Identify which cell holds the provided text, then report its (X, Y) central coordinate. 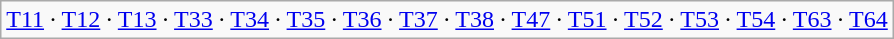
T11 · T12 · T13 · T33 · T34 · T35 · T36 · T37 · T38 · T47 · T51 · T52 · T53 · T54 · T63 · T64 (448, 20)
